Scan for the cell matching the given text and deliver its [X, Y] coordinate at center. 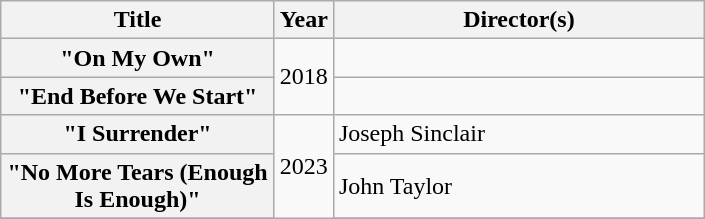
2023 [304, 166]
"On My Own" [138, 58]
Director(s) [518, 20]
"I Surrender" [138, 134]
"No More Tears (Enough Is Enough)" [138, 186]
2018 [304, 77]
John Taylor [518, 186]
"End Before We Start" [138, 96]
Joseph Sinclair [518, 134]
Year [304, 20]
Title [138, 20]
